Return the (x, y) coordinate for the center point of the cell that contains the specified text.  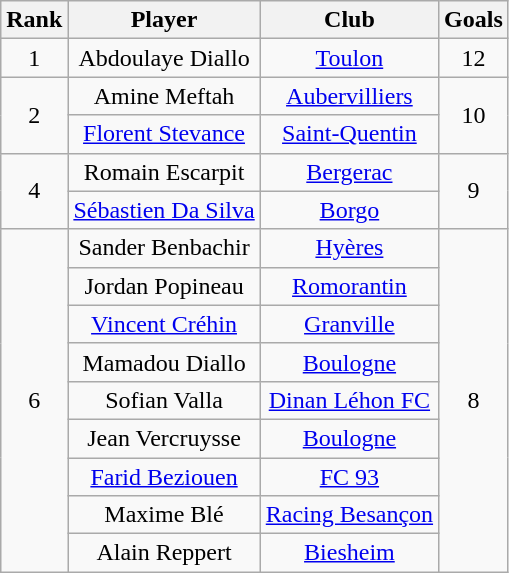
Granville (349, 324)
Amine Meftah (164, 96)
Jean Vercruysse (164, 438)
Vincent Créhin (164, 324)
Abdoulaye Diallo (164, 58)
Aubervilliers (349, 96)
Toulon (349, 58)
FC 93 (349, 477)
Borgo (349, 210)
Maxime Blé (164, 515)
Racing Besançon (349, 515)
Farid Beziouen (164, 477)
Club (349, 20)
2 (34, 115)
Dinan Léhon FC (349, 400)
Hyères (349, 248)
Biesheim (349, 553)
10 (474, 115)
1 (34, 58)
Bergerac (349, 172)
Saint-Quentin (349, 134)
8 (474, 400)
Player (164, 20)
12 (474, 58)
Romorantin (349, 286)
Alain Reppert (164, 553)
Romain Escarpit (164, 172)
6 (34, 400)
4 (34, 191)
Mamadou Diallo (164, 362)
Rank (34, 20)
Jordan Popineau (164, 286)
9 (474, 191)
Goals (474, 20)
Florent Stevance (164, 134)
Sander Benbachir (164, 248)
Sofian Valla (164, 400)
Sébastien Da Silva (164, 210)
